Detect which cell encompasses the target text, then output its [X, Y] center coordinate. 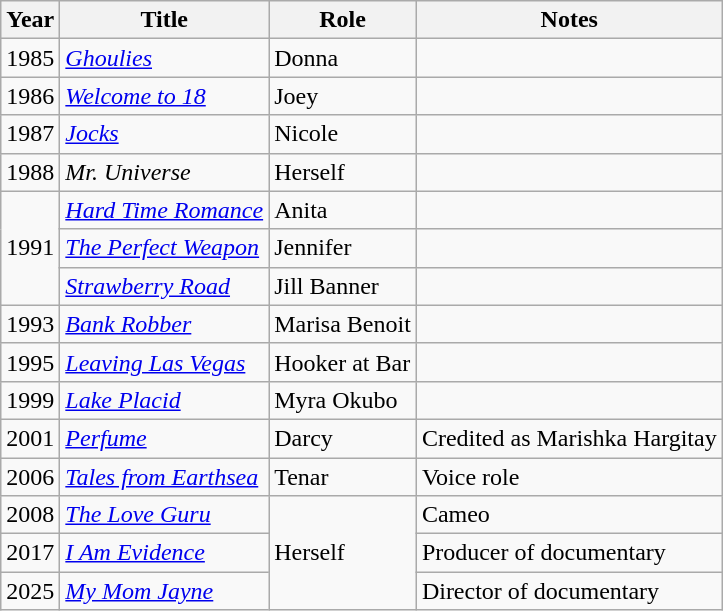
Hooker at Bar [343, 362]
1991 [30, 248]
2008 [30, 515]
Jill Banner [343, 286]
Jocks [164, 134]
1987 [30, 134]
1986 [30, 96]
Lake Placid [164, 400]
Hard Time Romance [164, 210]
Role [343, 20]
Tenar [343, 477]
Notes [569, 20]
Director of documentary [569, 591]
Producer of documentary [569, 553]
Credited as Marishka Hargitay [569, 438]
Perfume [164, 438]
Marisa Benoit [343, 324]
Jennifer [343, 248]
Mr. Universe [164, 172]
1985 [30, 58]
2006 [30, 477]
Joey [343, 96]
Myra Okubo [343, 400]
Nicole [343, 134]
Ghoulies [164, 58]
2001 [30, 438]
Strawberry Road [164, 286]
Darcy [343, 438]
1995 [30, 362]
2025 [30, 591]
Year [30, 20]
Title [164, 20]
My Mom Jayne [164, 591]
I Am Evidence [164, 553]
1988 [30, 172]
Voice role [569, 477]
Tales from Earthsea [164, 477]
The Love Guru [164, 515]
Donna [343, 58]
Leaving Las Vegas [164, 362]
Welcome to 18 [164, 96]
The Perfect Weapon [164, 248]
Cameo [569, 515]
2017 [30, 553]
Bank Robber [164, 324]
Anita [343, 210]
1993 [30, 324]
1999 [30, 400]
